Identify which cell holds the provided text, then report its [x, y] central coordinate. 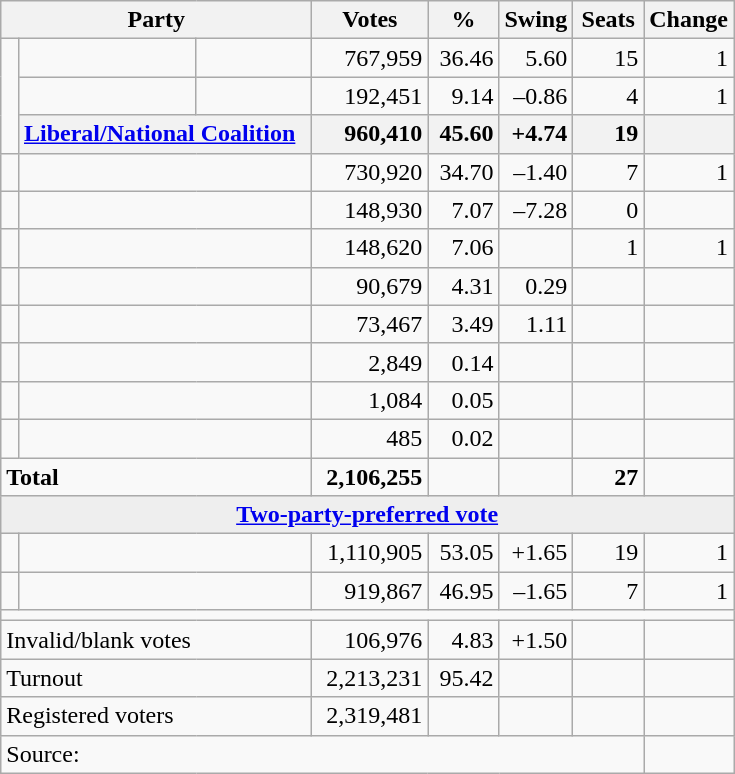
9.14 [464, 96]
46.95 [464, 591]
7.07 [464, 210]
148,620 [370, 248]
90,679 [370, 286]
Party [156, 20]
73,467 [370, 324]
485 [370, 438]
Total [156, 477]
0 [608, 210]
919,867 [370, 591]
Seats [608, 20]
34.70 [464, 172]
% [464, 20]
0.29 [536, 286]
+4.74 [536, 134]
4.83 [464, 640]
2,849 [370, 362]
2,213,231 [370, 678]
7.06 [464, 248]
767,959 [370, 58]
Liberal/National Coalition [164, 134]
0.14 [464, 362]
3.49 [464, 324]
–7.28 [536, 210]
148,930 [370, 210]
Source: [322, 754]
–1.65 [536, 591]
+1.65 [536, 553]
960,410 [370, 134]
–1.40 [536, 172]
Change [689, 20]
Registered voters [156, 716]
4 [608, 96]
36.46 [464, 58]
Swing [536, 20]
1,084 [370, 400]
45.60 [464, 134]
Two-party-preferred vote [368, 515]
1.11 [536, 324]
1,110,905 [370, 553]
Votes [370, 20]
+1.50 [536, 640]
Invalid/blank votes [156, 640]
5.60 [536, 58]
2,319,481 [370, 716]
0.05 [464, 400]
106,976 [370, 640]
27 [608, 477]
15 [608, 58]
Turnout [156, 678]
95.42 [464, 678]
53.05 [464, 553]
–0.86 [536, 96]
192,451 [370, 96]
4.31 [464, 286]
0.02 [464, 438]
730,920 [370, 172]
2,106,255 [370, 477]
